Search for the cell housing the specified text and yield its (x, y) center coordinate. 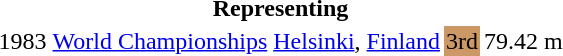
World Championships (160, 41)
Helsinki, Finland (357, 41)
3rd (462, 41)
